Capture the cell that displays the provided text and extract its [X, Y] central coordinate. 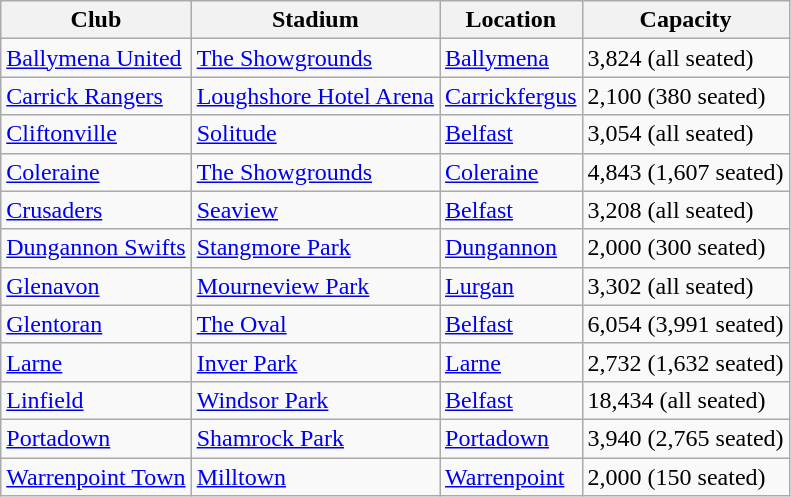
Cliftonville [96, 134]
Linfield [96, 400]
Glenavon [96, 286]
Carrickfergus [512, 96]
Inver Park [315, 362]
3,208 (all seated) [686, 210]
3,054 (all seated) [686, 134]
2,100 (380 seated) [686, 96]
Dungannon Swifts [96, 248]
Mourneview Park [315, 286]
Loughshore Hotel Arena [315, 96]
Glentoran [96, 324]
Stadium [315, 20]
18,434 (all seated) [686, 400]
The Oval [315, 324]
Stangmore Park [315, 248]
Club [96, 20]
Milltown [315, 477]
Dungannon [512, 248]
Carrick Rangers [96, 96]
Shamrock Park [315, 438]
3,302 (all seated) [686, 286]
Crusaders [96, 210]
Warrenpoint [512, 477]
2,732 (1,632 seated) [686, 362]
2,000 (300 seated) [686, 248]
Capacity [686, 20]
Location [512, 20]
Solitude [315, 134]
2,000 (150 seated) [686, 477]
Ballymena United [96, 58]
3,940 (2,765 seated) [686, 438]
Windsor Park [315, 400]
Seaview [315, 210]
4,843 (1,607 seated) [686, 172]
Warrenpoint Town [96, 477]
6,054 (3,991 seated) [686, 324]
3,824 (all seated) [686, 58]
Ballymena [512, 58]
Lurgan [512, 286]
